Scan for the cell matching the given text and deliver its (x, y) coordinate at center. 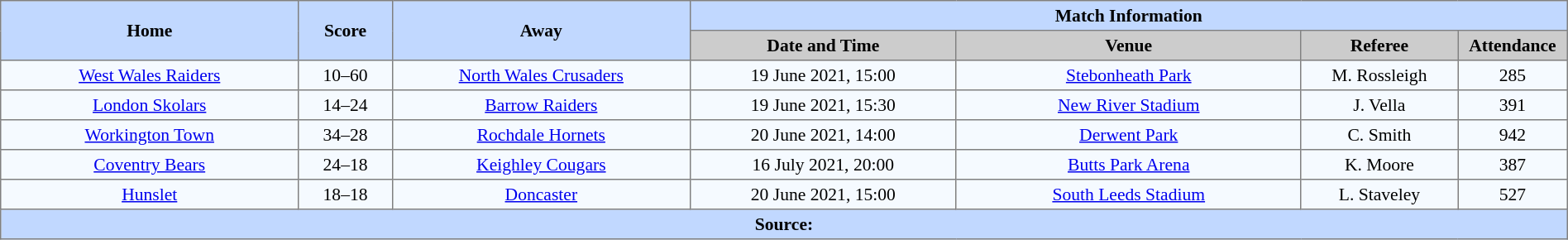
Doncaster (541, 194)
Date and Time (823, 46)
Barrow Raiders (541, 105)
34–28 (346, 135)
20 June 2021, 15:00 (823, 194)
Hunslet (150, 194)
942 (1513, 135)
Score (346, 31)
16 July 2021, 20:00 (823, 165)
Away (541, 31)
Workington Town (150, 135)
Match Information (1128, 16)
North Wales Crusaders (541, 75)
20 June 2021, 14:00 (823, 135)
Home (150, 31)
Coventry Bears (150, 165)
Referee (1379, 46)
New River Stadium (1128, 105)
L. Staveley (1379, 194)
14–24 (346, 105)
24–18 (346, 165)
Source: (784, 224)
391 (1513, 105)
18–18 (346, 194)
285 (1513, 75)
London Skolars (150, 105)
10–60 (346, 75)
Attendance (1513, 46)
West Wales Raiders (150, 75)
Butts Park Arena (1128, 165)
19 June 2021, 15:00 (823, 75)
J. Vella (1379, 105)
Keighley Cougars (541, 165)
Venue (1128, 46)
C. Smith (1379, 135)
South Leeds Stadium (1128, 194)
387 (1513, 165)
K. Moore (1379, 165)
Derwent Park (1128, 135)
Rochdale Hornets (541, 135)
19 June 2021, 15:30 (823, 105)
527 (1513, 194)
Stebonheath Park (1128, 75)
M. Rossleigh (1379, 75)
